Detect which cell encompasses the target text, then output its [x, y] center coordinate. 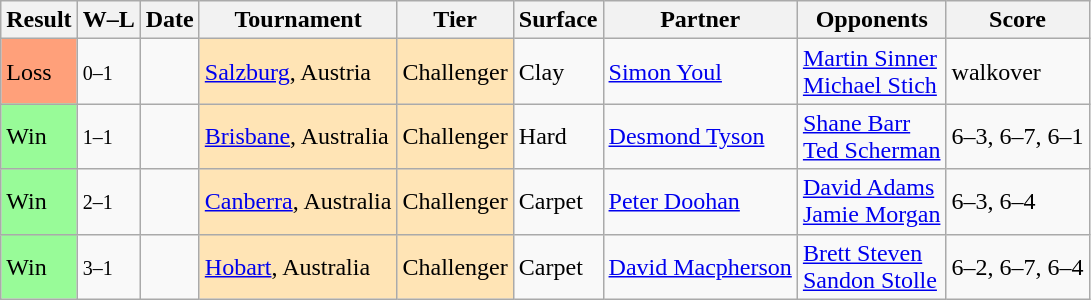
Date [170, 20]
Opponents [872, 20]
Partner [700, 20]
Peter Doohan [700, 202]
Tournament [298, 20]
Hobart, Australia [298, 266]
Desmond Tyson [700, 136]
2–1 [108, 202]
Tier [455, 20]
Surface [558, 20]
Shane Barr Ted Scherman [872, 136]
0–1 [108, 72]
Salzburg, Austria [298, 72]
Result [39, 20]
Brisbane, Australia [298, 136]
W–L [108, 20]
1–1 [108, 136]
Clay [558, 72]
David Adams Jamie Morgan [872, 202]
David Macpherson [700, 266]
Martin Sinner Michael Stich [872, 72]
Canberra, Australia [298, 202]
Brett Steven Sandon Stolle [872, 266]
6–2, 6–7, 6–4 [1018, 266]
Loss [39, 72]
3–1 [108, 266]
walkover [1018, 72]
Hard [558, 136]
6–3, 6–7, 6–1 [1018, 136]
Score [1018, 20]
6–3, 6–4 [1018, 202]
Simon Youl [700, 72]
